Extract the (X, Y) coordinate from the center of the cell holding the provided text.  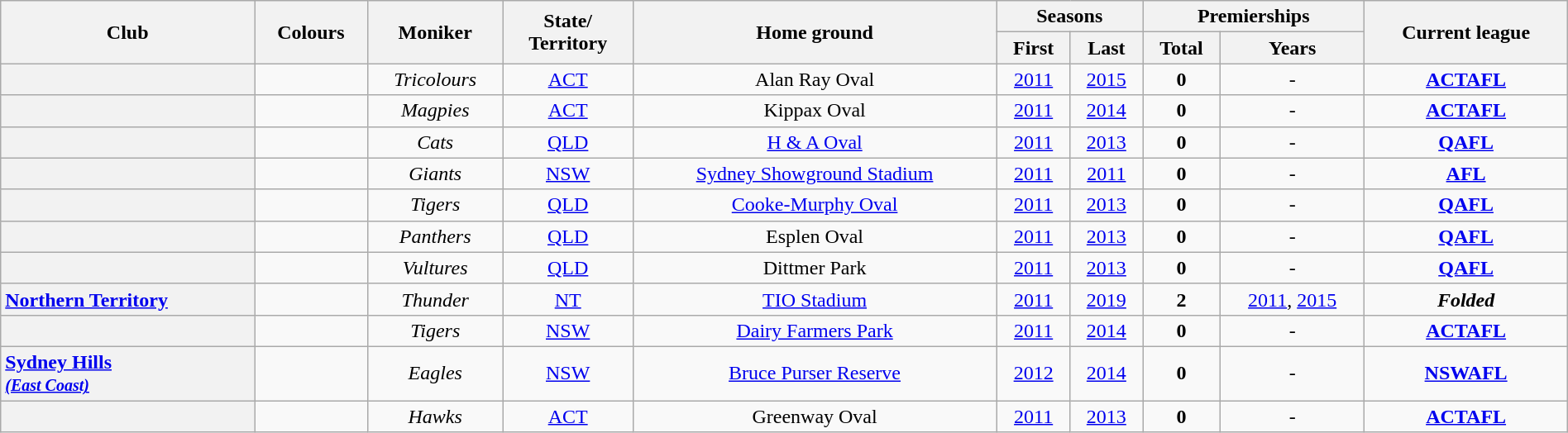
Magpies (435, 111)
Sydney Hills (East Coast) (127, 374)
2019 (1107, 299)
Kippax Oval (815, 111)
TIO Stadium (815, 299)
Dittmer Park (815, 268)
Home ground (815, 32)
Current league (1465, 32)
NSWAFL (1465, 374)
Cats (435, 142)
Eagles (435, 374)
Alan Ray Oval (815, 79)
Last (1107, 48)
Moniker (435, 32)
2012 (1034, 374)
Folded (1465, 299)
2015 (1107, 79)
Panthers (435, 236)
Premierships (1254, 17)
Esplen Oval (815, 236)
H & A Oval (815, 142)
Cooke-Murphy Oval (815, 205)
Sydney Showground Stadium (815, 174)
Northern Territory (127, 299)
Tricolours (435, 79)
State/Territory (567, 32)
Greenway Oval (815, 416)
First (1034, 48)
Seasons (1069, 17)
Bruce Purser Reserve (815, 374)
Giants (435, 174)
Vultures (435, 268)
Total (1182, 48)
NT (567, 299)
AFL (1465, 174)
Dairy Farmers Park (815, 331)
Thunder (435, 299)
2011, 2015 (1292, 299)
2 (1182, 299)
Club (127, 32)
Colours (311, 32)
Years (1292, 48)
Hawks (435, 416)
